Extract the [x, y] coordinate from the center of the cell holding the provided text.  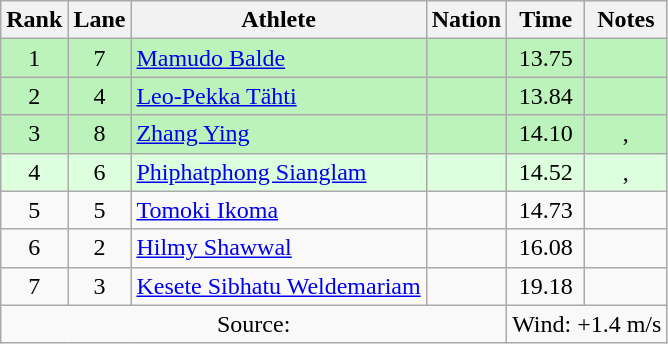
Mamudo Balde [278, 58]
Nation [466, 20]
13.84 [546, 96]
16.08 [546, 248]
Phiphatphong Sianglam [278, 172]
14.52 [546, 172]
Hilmy Shawwal [278, 248]
14.73 [546, 210]
8 [100, 134]
19.18 [546, 286]
Rank [34, 20]
Athlete [278, 20]
Kesete Sibhatu Weldemariam [278, 286]
Lane [100, 20]
Source: [254, 324]
1 [34, 58]
Tomoki Ikoma [278, 210]
Leo-Pekka Tähti [278, 96]
Wind: +1.4 m/s [587, 324]
Time [546, 20]
13.75 [546, 58]
Zhang Ying [278, 134]
Notes [626, 20]
14.10 [546, 134]
